Capture the cell that displays the provided text and extract its [X, Y] central coordinate. 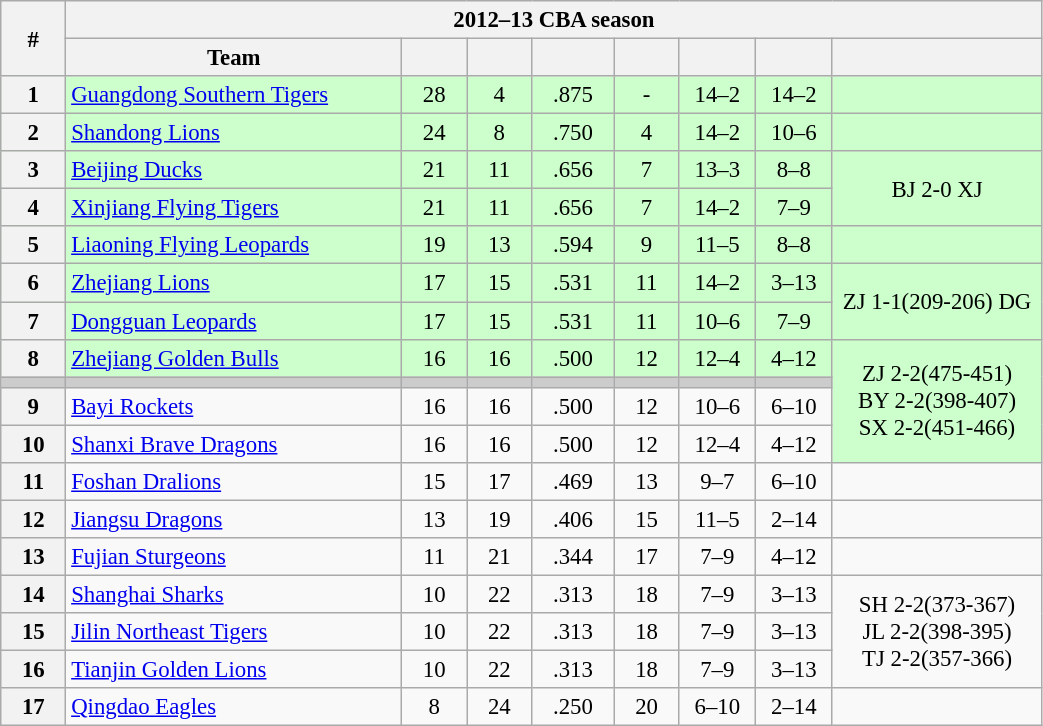
28 [434, 95]
.875 [573, 95]
14 [34, 594]
SH 2-2(373-367)JL 2-2(398-395)TJ 2-2(357-366) [937, 632]
BJ 2-0 XJ [937, 188]
20 [646, 707]
Shanghai Sharks [234, 594]
Jiangsu Dragons [234, 519]
Team [234, 58]
.406 [573, 519]
Fujian Sturgeons [234, 557]
.750 [573, 133]
ZJ 2-2(475-451)BY 2-2(398-407)SX 2-2(451-466) [937, 400]
1 [34, 95]
3 [34, 170]
- [646, 95]
ZJ 1-1(209-206) DG [937, 302]
Jilin Northeast Tigers [234, 632]
Zhejiang Golden Bulls [234, 358]
13–3 [717, 170]
Xinjiang Flying Tigers [234, 208]
Foshan Dralions [234, 482]
Tianjin Golden Lions [234, 670]
Qingdao Eagles [234, 707]
Beijing Ducks [234, 170]
Guangdong Southern Tigers [234, 95]
Bayi Rockets [234, 406]
.594 [573, 245]
Dongguan Leopards [234, 321]
2012–13 CBA season [554, 20]
6 [34, 283]
2 [34, 133]
Zhejiang Lions [234, 283]
Shandong Lions [234, 133]
9–7 [717, 482]
.250 [573, 707]
.469 [573, 482]
5 [34, 245]
Liaoning Flying Leopards [234, 245]
Shanxi Brave Dragons [234, 444]
# [34, 38]
.344 [573, 557]
